Search for the cell housing the specified text and yield its [X, Y] center coordinate. 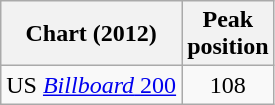
Chart (2012) [92, 34]
Peakposition [228, 34]
108 [228, 85]
US Billboard 200 [92, 85]
